Return the [X, Y] coordinate for the center point of the cell that contains the specified text.  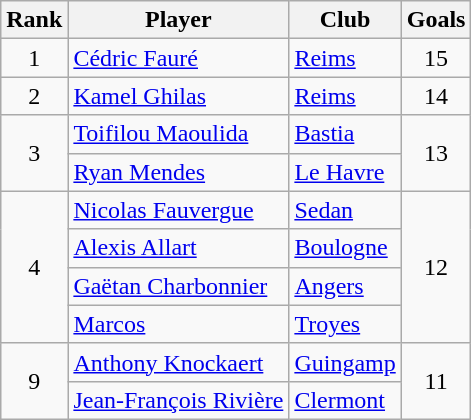
14 [436, 96]
Sedan [345, 210]
Marcos [178, 324]
Alexis Allart [178, 248]
Cédric Fauré [178, 58]
Guingamp [345, 362]
Angers [345, 286]
2 [34, 96]
Gaëtan Charbonnier [178, 286]
12 [436, 267]
1 [34, 58]
Ryan Mendes [178, 172]
Clermont [345, 400]
Bastia [345, 134]
Le Havre [345, 172]
Anthony Knockaert [178, 362]
Toifilou Maoulida [178, 134]
Player [178, 20]
3 [34, 153]
Rank [34, 20]
11 [436, 381]
13 [436, 153]
Troyes [345, 324]
4 [34, 267]
Boulogne [345, 248]
9 [34, 381]
Goals [436, 20]
15 [436, 58]
Club [345, 20]
Nicolas Fauvergue [178, 210]
Jean-François Rivière [178, 400]
Kamel Ghilas [178, 96]
